Determine the [X, Y] coordinate at the center of the cell enclosing the given text.  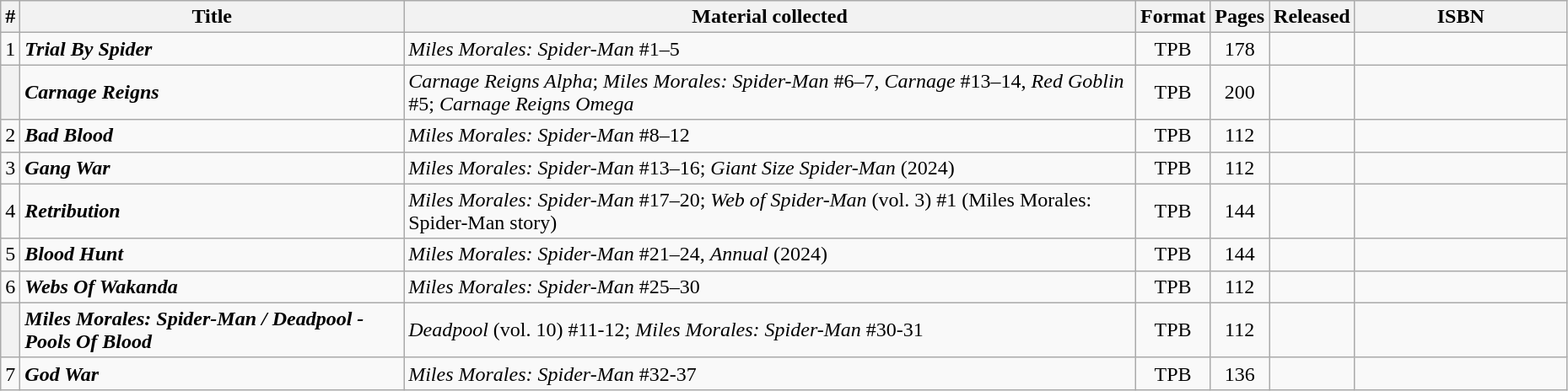
Trial By Spider [213, 49]
Miles Morales: Spider-Man #17–20; Web of Spider-Man (vol. 3) #1 (Miles Morales: Spider-Man story) [770, 211]
Miles Morales: Spider-Man #21–24, Annual (2024) [770, 254]
Released [1312, 17]
Carnage Reigns [213, 93]
God War [213, 373]
Bad Blood [213, 136]
Miles Morales: Spider-Man #1–5 [770, 49]
Title [213, 17]
1 [10, 49]
2 [10, 136]
Carnage Reigns Alpha; Miles Morales: Spider-Man #6–7, Carnage #13–14, Red Goblin #5; Carnage Reigns Omega [770, 93]
200 [1240, 93]
Retribution [213, 211]
Webs Of Wakanda [213, 287]
Miles Morales: Spider-Man / Deadpool - Pools Of Blood [213, 330]
Miles Morales: Spider-Man #8–12 [770, 136]
136 [1240, 373]
Miles Morales: Spider-Man #32-37 [770, 373]
Pages [1240, 17]
178 [1240, 49]
Gang War [213, 168]
# [10, 17]
Format [1172, 17]
3 [10, 168]
4 [10, 211]
Miles Morales: Spider-Man #25–30 [770, 287]
Miles Morales: Spider-Man #13–16; Giant Size Spider-Man (2024) [770, 168]
Blood Hunt [213, 254]
ISBN [1461, 17]
Deadpool (vol. 10) #11-12; Miles Morales: Spider-Man #30-31 [770, 330]
Material collected [770, 17]
7 [10, 373]
5 [10, 254]
6 [10, 287]
